Return (X, Y) of the center of cell containing provided text 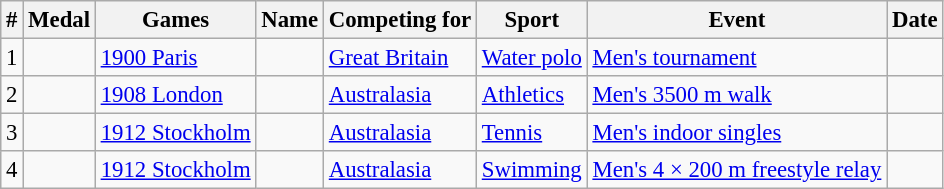
4 (12, 170)
Competing for (400, 20)
Men's tournament (737, 58)
# (12, 20)
1 (12, 58)
Sport (532, 20)
1908 London (176, 95)
2 (12, 95)
Athletics (532, 95)
Men's 3500 m walk (737, 95)
3 (12, 133)
Tennis (532, 133)
Games (176, 20)
Great Britain (400, 58)
Swimming (532, 170)
Event (737, 20)
Men's 4 × 200 m freestyle relay (737, 170)
Medal (60, 20)
1900 Paris (176, 58)
Water polo (532, 58)
Men's indoor singles (737, 133)
Name (290, 20)
Date (915, 20)
